Return the [X, Y] coordinate for the center point of the cell that contains the specified text.  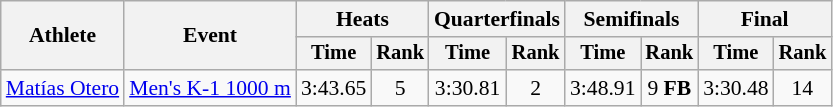
Final [764, 19]
9 FB [669, 88]
Semifinals [632, 19]
Event [210, 36]
Matías Otero [62, 88]
5 [400, 88]
Quarterfinals [497, 19]
Athlete [62, 36]
Heats [362, 19]
2 [536, 88]
3:30.48 [736, 88]
3:48.91 [602, 88]
14 [803, 88]
3:43.65 [334, 88]
3:30.81 [468, 88]
Men's K-1 1000 m [210, 88]
